For the text-containing cell, return its midpoint in [X, Y] coordinate format. 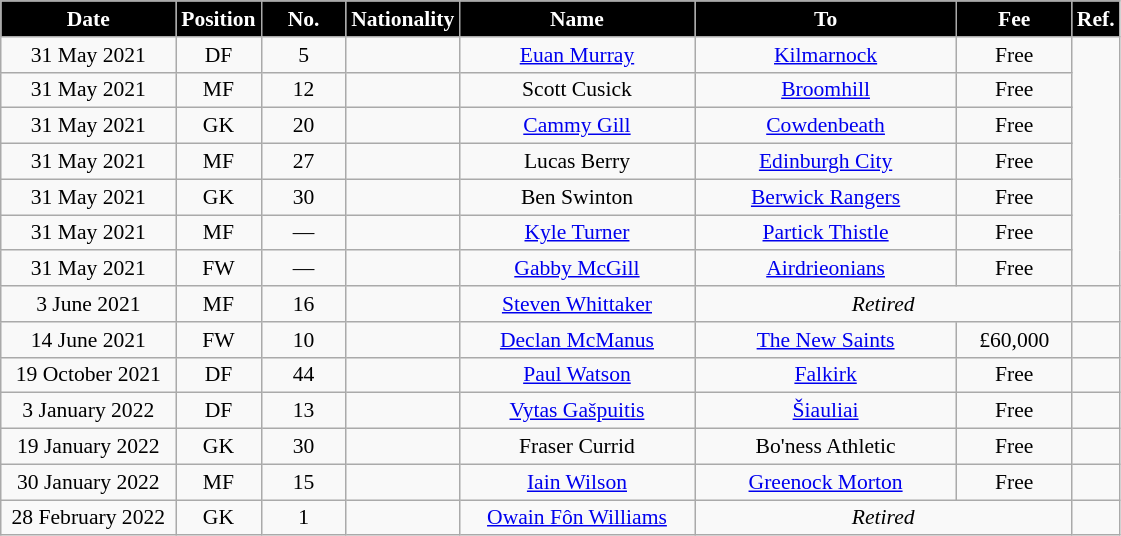
19 January 2022 [88, 447]
Šiauliai [826, 411]
No. [304, 19]
Name [576, 19]
Kilmarnock [826, 55]
Ref. [1096, 19]
Owain Fôn Williams [576, 518]
5 [304, 55]
Scott Cusick [576, 90]
£60,000 [1014, 340]
Fee [1014, 19]
Greenock Morton [826, 482]
10 [304, 340]
Broomhill [826, 90]
Cowdenbeath [826, 126]
Partick Thistle [826, 233]
19 October 2021 [88, 375]
Airdrieonians [826, 269]
Paul Watson [576, 375]
To [826, 19]
14 June 2021 [88, 340]
Falkirk [826, 375]
Declan McManus [576, 340]
44 [304, 375]
20 [304, 126]
Bo'ness Athletic [826, 447]
Iain Wilson [576, 482]
3 June 2021 [88, 304]
Fraser Currid [576, 447]
3 January 2022 [88, 411]
Position [218, 19]
Euan Murray [576, 55]
The New Saints [826, 340]
28 February 2022 [88, 518]
Nationality [402, 19]
Date [88, 19]
15 [304, 482]
Gabby McGill [576, 269]
27 [304, 162]
30 January 2022 [88, 482]
Edinburgh City [826, 162]
Steven Whittaker [576, 304]
13 [304, 411]
1 [304, 518]
Kyle Turner [576, 233]
Berwick Rangers [826, 197]
Cammy Gill [576, 126]
Lucas Berry [576, 162]
Vytas Gašpuitis [576, 411]
12 [304, 90]
Ben Swinton [576, 197]
16 [304, 304]
